From the cell containing the given text, extract its center point as [x, y] coordinate. 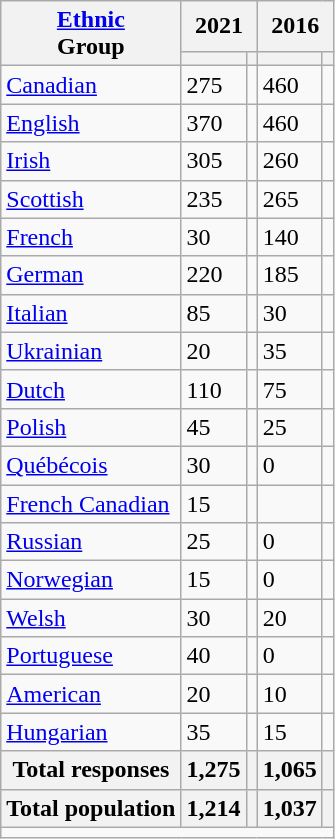
French [91, 237]
French Canadian [91, 503]
Welsh [91, 618]
1,214 [214, 808]
Italian [91, 313]
English [91, 123]
Hungarian [91, 732]
Dutch [91, 389]
110 [214, 389]
275 [214, 85]
2021 [219, 26]
1,275 [214, 770]
Polish [91, 427]
75 [290, 389]
305 [214, 161]
Russian [91, 542]
10 [290, 694]
265 [290, 199]
Canadian [91, 85]
German [91, 275]
Norwegian [91, 580]
1,037 [290, 808]
Scottish [91, 199]
1,065 [290, 770]
45 [214, 427]
Portuguese [91, 656]
EthnicGroup [91, 34]
Ukrainian [91, 351]
260 [290, 161]
85 [214, 313]
Québécois [91, 465]
370 [214, 123]
185 [290, 275]
Total responses [91, 770]
Total population [91, 808]
220 [214, 275]
2016 [295, 26]
235 [214, 199]
Irish [91, 161]
American [91, 694]
140 [290, 237]
40 [214, 656]
